Search for the cell housing the specified text and yield its [X, Y] center coordinate. 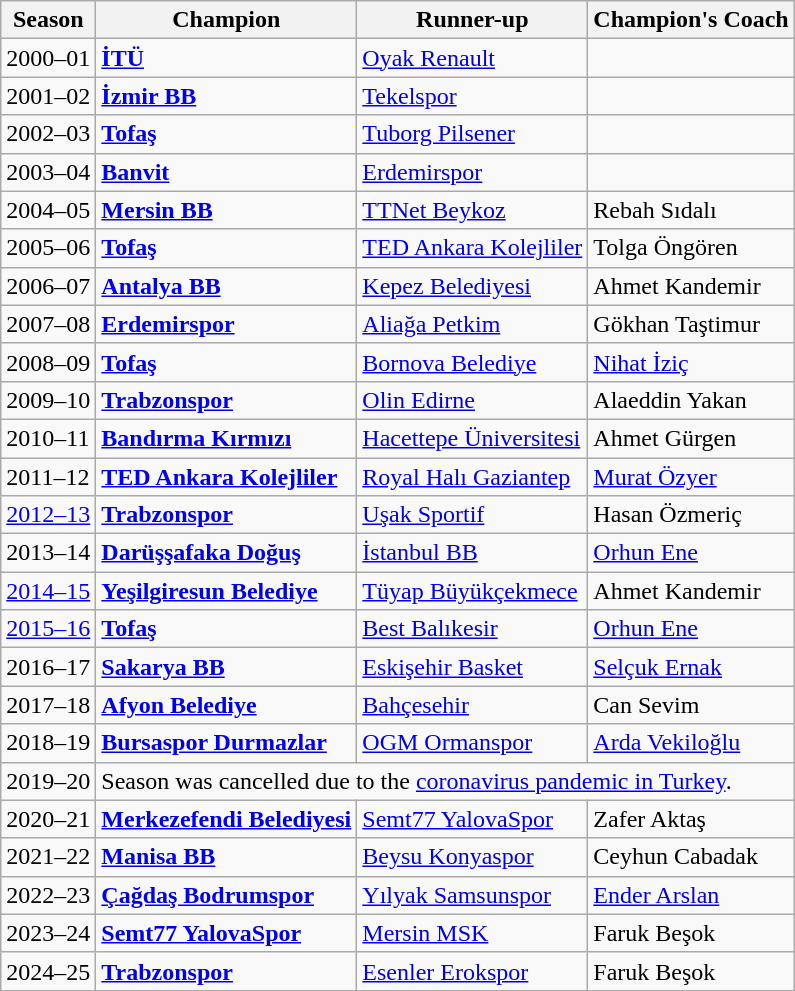
Runner-up [472, 20]
Sakarya BB [226, 667]
Ahmet Gürgen [691, 438]
2022–23 [48, 895]
Darüşşafaka Doğuş [226, 553]
Çağdaş Bodrumspor [226, 895]
Hasan Özmeriç [691, 515]
2021–22 [48, 857]
2024–25 [48, 971]
Aliağa Petkim [472, 324]
2001–02 [48, 96]
Alaeddin Yakan [691, 400]
Mersin MSK [472, 933]
Tolga Öngören [691, 248]
Can Sevim [691, 705]
Afyon Belediye [226, 705]
2012–13 [48, 515]
Tüyap Büyükçekmece [472, 591]
OGM Ormanspor [472, 743]
Beysu Konyaspor [472, 857]
2017–18 [48, 705]
Uşak Sportif [472, 515]
Nihat İziç [691, 362]
Season was cancelled due to the coronavirus pandemic in Turkey. [445, 781]
2005–06 [48, 248]
Selçuk Ernak [691, 667]
Oyak Renault [472, 58]
Yeşilgiresun Belediye [226, 591]
2002–03 [48, 134]
2010–11 [48, 438]
Ender Arslan [691, 895]
Esenler Erokspor [472, 971]
2004–05 [48, 210]
Olin Edirne [472, 400]
2023–24 [48, 933]
Banvit [226, 172]
Eskişehir Basket [472, 667]
2008–09 [48, 362]
Tuborg Pilsener [472, 134]
Yılyak Samsunspor [472, 895]
Bursaspor Durmazlar [226, 743]
Mersin BB [226, 210]
İzmir BB [226, 96]
Bahçesehir [472, 705]
2007–08 [48, 324]
Murat Özyer [691, 477]
İTÜ [226, 58]
Royal Halı Gaziantep [472, 477]
Bornova Belediye [472, 362]
Hacettepe Üniversitesi [472, 438]
Season [48, 20]
Antalya BB [226, 286]
2018–19 [48, 743]
Ceyhun Cabadak [691, 857]
2014–15 [48, 591]
2019–20 [48, 781]
2009–10 [48, 400]
2006–07 [48, 286]
Manisa BB [226, 857]
Bandırma Kırmızı [226, 438]
2020–21 [48, 819]
2003–04 [48, 172]
Kepez Belediyesi [472, 286]
Rebah Sıdalı [691, 210]
2015–16 [48, 629]
Arda Vekiloğlu [691, 743]
Champion's Coach [691, 20]
2000–01 [48, 58]
İstanbul BB [472, 553]
Best Balıkesir [472, 629]
Merkezefendi Belediyesi [226, 819]
TTNet Beykoz [472, 210]
2013–14 [48, 553]
Tekelspor [472, 96]
Zafer Aktaş [691, 819]
Gökhan Taştimur [691, 324]
Champion [226, 20]
2016–17 [48, 667]
2011–12 [48, 477]
